Provide the [x, y] coordinate of the cell's center where the given text is located.  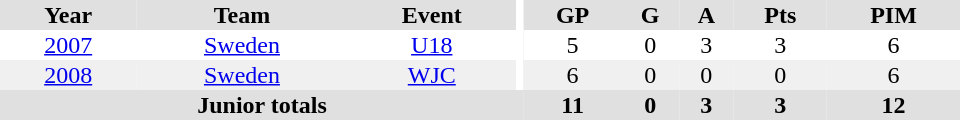
2007 [68, 45]
A [706, 15]
PIM [894, 15]
Team [242, 15]
G [650, 15]
Year [68, 15]
11 [572, 105]
12 [894, 105]
Junior totals [262, 105]
Event [432, 15]
5 [572, 45]
Pts [781, 15]
U18 [432, 45]
GP [572, 15]
2008 [68, 75]
WJC [432, 75]
